Return the (x, y) coordinate for the center point of the cell that contains the specified text.  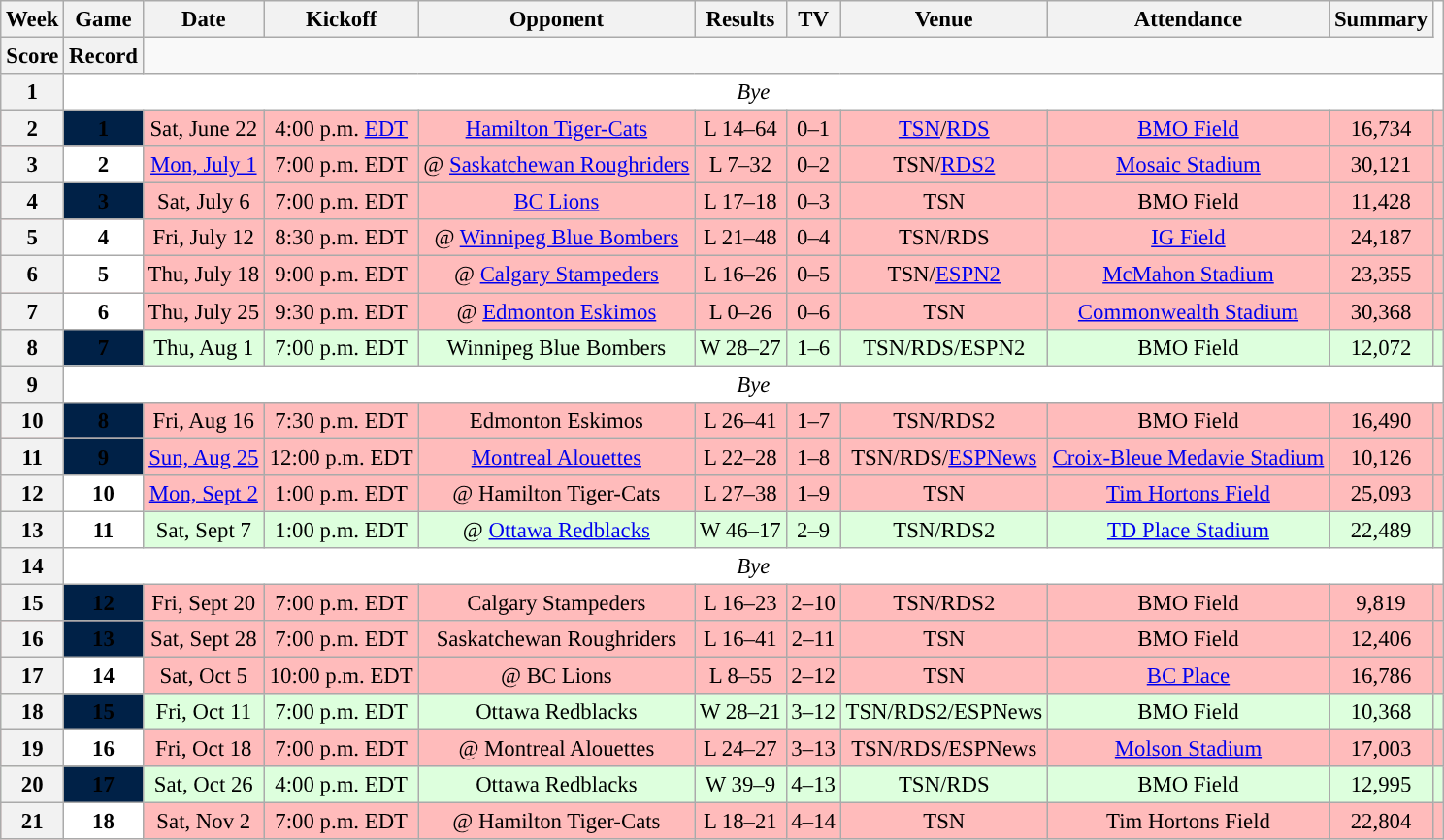
L 21–48 (740, 238)
Attendance (1188, 19)
Hamilton Tiger-Cats (557, 129)
Saskatchewan Roughriders (557, 639)
BC Place (1188, 676)
16,734 (1382, 129)
Fri, Aug 16 (204, 420)
1–8 (813, 457)
Game (103, 19)
1–6 (813, 347)
Opponent (557, 19)
0–2 (813, 165)
Date (204, 19)
W 28–21 (740, 712)
Summary (1382, 19)
Croix-Bleue Medavie Stadium (1188, 457)
Sat, Sept 28 (204, 639)
12,072 (1382, 347)
IG Field (1188, 238)
7:30 p.m. EDT (342, 420)
12,406 (1382, 639)
Montreal Alouettes (557, 457)
Winnipeg Blue Bombers (557, 347)
Results (740, 19)
10,126 (1382, 457)
Thu, Aug 1 (204, 347)
Fri, Oct 18 (204, 749)
30,368 (1382, 311)
Fri, July 12 (204, 238)
Commonwealth Stadium (1188, 311)
Mon, July 1 (204, 165)
TSN/ESPN2 (943, 275)
21 (33, 822)
Week (33, 19)
L 18–21 (740, 822)
L 16–41 (740, 639)
L 22–28 (740, 457)
Sat, Oct 26 (204, 785)
Score (33, 56)
3–13 (813, 749)
L 16–26 (740, 275)
Calgary Stampeders (557, 602)
24,187 (1382, 238)
9:30 p.m. EDT (342, 311)
2–12 (813, 676)
Molson Stadium (1188, 749)
12:00 p.m. EDT (342, 457)
TSN/RDS2/ESPNews (943, 712)
Record (103, 56)
Mosaic Stadium (1188, 165)
16,490 (1382, 420)
2–10 (813, 602)
16,786 (1382, 676)
20 (33, 785)
11,428 (1382, 202)
Sat, July 6 (204, 202)
1–7 (813, 420)
Sun, Aug 25 (204, 457)
L 16–23 (740, 602)
TV (813, 19)
@ Calgary Stampeders (557, 275)
Fri, Oct 11 (204, 712)
12,995 (1382, 785)
W 39–9 (740, 785)
17,003 (1382, 749)
0–3 (813, 202)
Kickoff (342, 19)
19 (33, 749)
23,355 (1382, 275)
L 7–32 (740, 165)
0–1 (813, 129)
25,093 (1382, 494)
@ Montreal Alouettes (557, 749)
Sat, Sept 7 (204, 530)
L 27–38 (740, 494)
3–12 (813, 712)
L 26–41 (740, 420)
4–14 (813, 822)
Sat, Oct 5 (204, 676)
10:00 p.m. EDT (342, 676)
2–9 (813, 530)
Sat, Nov 2 (204, 822)
0–5 (813, 275)
9,819 (1382, 602)
@ Ottawa Redblacks (557, 530)
4–13 (813, 785)
Venue (943, 19)
Thu, July 25 (204, 311)
TD Place Stadium (1188, 530)
Mon, Sept 2 (204, 494)
9:00 p.m. EDT (342, 275)
W 46–17 (740, 530)
Thu, July 18 (204, 275)
L 8–55 (740, 676)
TSN/RDS/ESPN2 (943, 347)
0–6 (813, 311)
L 24–27 (740, 749)
30,121 (1382, 165)
@ BC Lions (557, 676)
1–9 (813, 494)
W 28–27 (740, 347)
8:30 p.m. EDT (342, 238)
Edmonton Eskimos (557, 420)
@ Saskatchewan Roughriders (557, 165)
@ Edmonton Eskimos (557, 311)
22,489 (1382, 530)
2–11 (813, 639)
@ Winnipeg Blue Bombers (557, 238)
Fri, Sept 20 (204, 602)
Sat, June 22 (204, 129)
L 17–18 (740, 202)
10,368 (1382, 712)
BC Lions (557, 202)
L 0–26 (740, 311)
22,804 (1382, 822)
McMahon Stadium (1188, 275)
0–4 (813, 238)
L 14–64 (740, 129)
